Detect which cell encompasses the target text, then output its [X, Y] center coordinate. 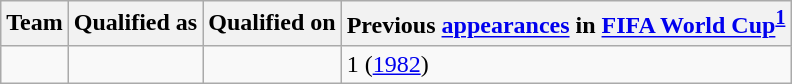
Qualified on [272, 24]
Previous appearances in FIFA World Cup1 [566, 24]
Qualified as [135, 24]
1 (1982) [566, 64]
Team [35, 24]
